Identify which cell holds the provided text, then report its [x, y] central coordinate. 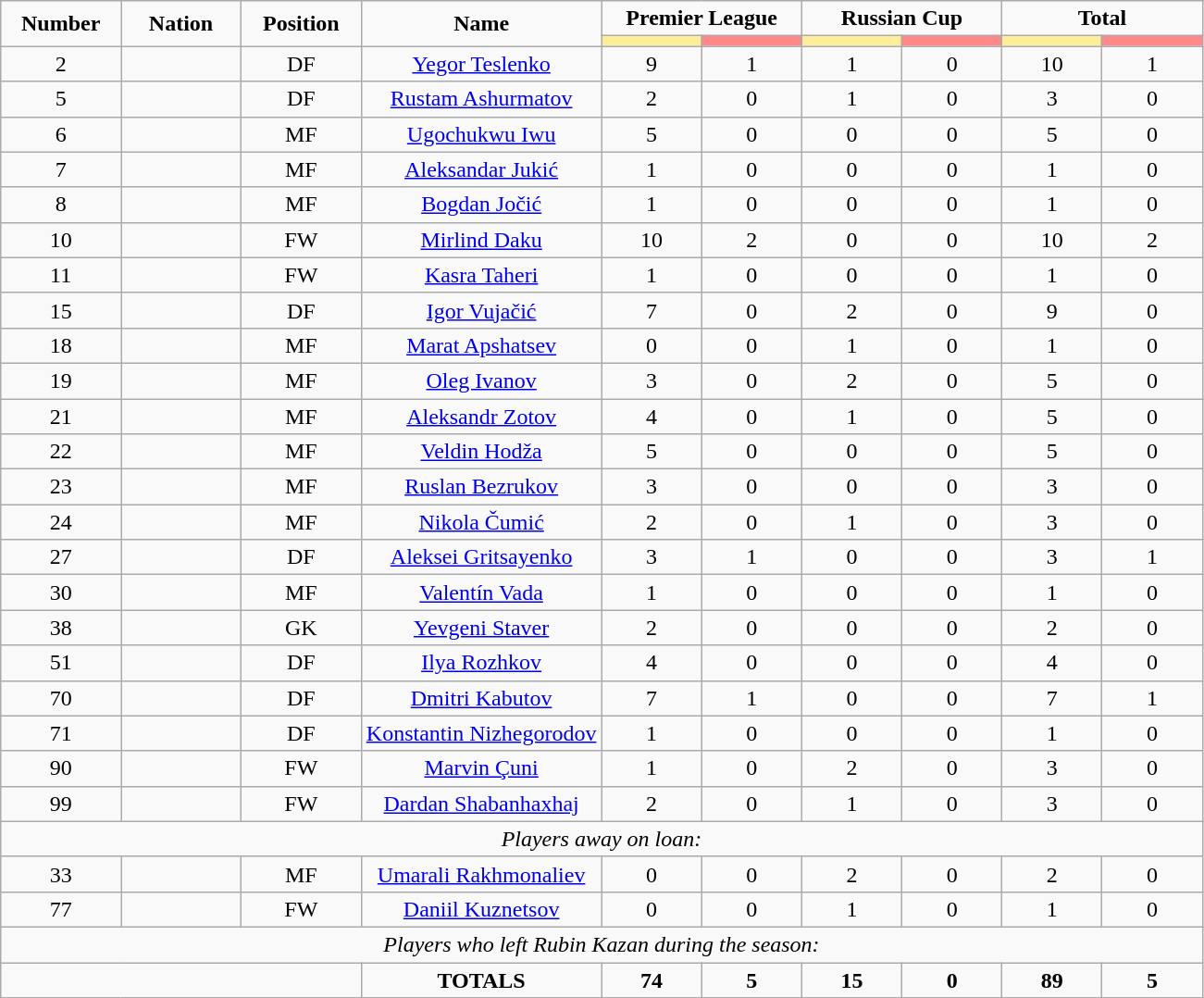
Rustam Ashurmatov [481, 99]
Russian Cup [901, 19]
TOTALS [481, 980]
Kasra Taheri [481, 275]
Nikola Čumić [481, 522]
Ruslan Bezrukov [481, 487]
33 [61, 874]
8 [61, 205]
11 [61, 275]
99 [61, 804]
Marat Apshatsev [481, 345]
Aleksandar Jukić [481, 169]
Umarali Rakhmonaliev [481, 874]
6 [61, 134]
Marvin Çuni [481, 768]
Ilya Rozhkov [481, 663]
90 [61, 768]
Dardan Shabanhaxhaj [481, 804]
Daniil Kuznetsov [481, 909]
89 [1052, 980]
19 [61, 380]
71 [61, 733]
Total [1102, 19]
27 [61, 557]
Players who left Rubin Kazan during the season: [602, 944]
Dmitri Kabutov [481, 698]
Players away on loan: [602, 839]
74 [652, 980]
24 [61, 522]
Konstantin Nizhegorodov [481, 733]
23 [61, 487]
Igor Vujačić [481, 310]
Premier League [701, 19]
Position [301, 24]
30 [61, 593]
22 [61, 452]
21 [61, 416]
Nation [181, 24]
Veldin Hodža [481, 452]
51 [61, 663]
Oleg Ivanov [481, 380]
Name [481, 24]
70 [61, 698]
77 [61, 909]
Valentín Vada [481, 593]
Number [61, 24]
GK [301, 628]
Ugochukwu Iwu [481, 134]
Yevgeni Staver [481, 628]
Yegor Teslenko [481, 64]
38 [61, 628]
Aleksandr Zotov [481, 416]
Bogdan Jočić [481, 205]
Aleksei Gritsayenko [481, 557]
Mirlind Daku [481, 240]
18 [61, 345]
